Scan for the cell matching the given text and deliver its (x, y) coordinate at center. 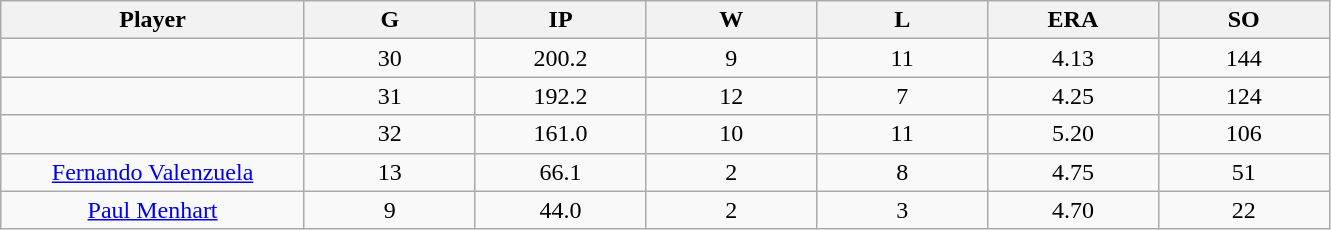
4.13 (1074, 58)
5.20 (1074, 134)
Player (153, 20)
ERA (1074, 20)
13 (390, 172)
4.75 (1074, 172)
106 (1244, 134)
8 (902, 172)
Paul Menhart (153, 210)
4.70 (1074, 210)
4.25 (1074, 96)
3 (902, 210)
161.0 (560, 134)
30 (390, 58)
32 (390, 134)
12 (732, 96)
W (732, 20)
SO (1244, 20)
Fernando Valenzuela (153, 172)
51 (1244, 172)
10 (732, 134)
31 (390, 96)
G (390, 20)
44.0 (560, 210)
L (902, 20)
66.1 (560, 172)
144 (1244, 58)
192.2 (560, 96)
7 (902, 96)
22 (1244, 210)
200.2 (560, 58)
124 (1244, 96)
IP (560, 20)
